Identify which cell holds the provided text, then report its (X, Y) central coordinate. 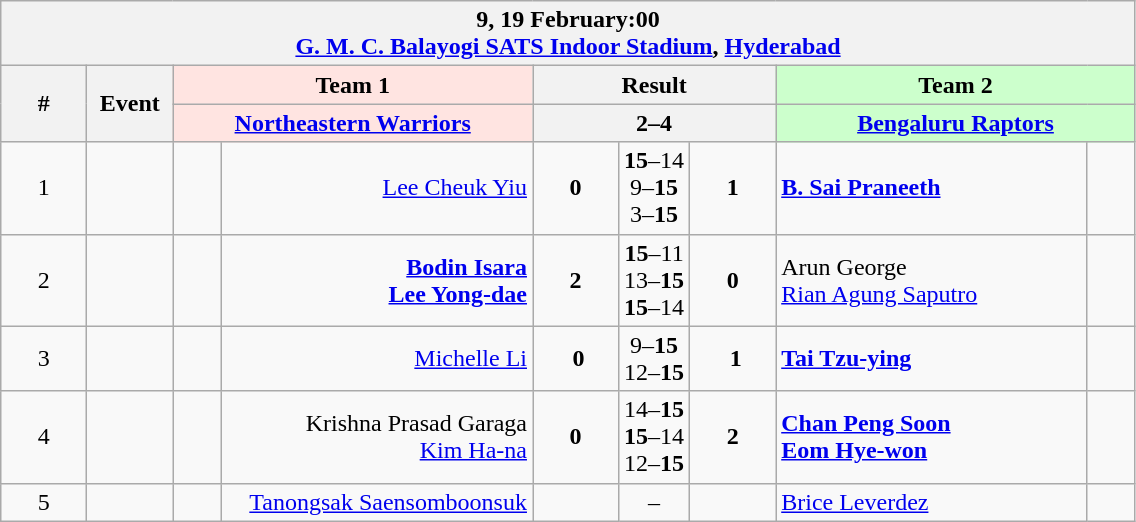
9, 19 February:00G. M. C. Balayogi SATS Indoor Stadium, Hyderabad (568, 34)
B. Sai Praneeth (932, 188)
2–4 (654, 123)
Team 1 (353, 85)
Bodin Isara Lee Yong-dae (376, 280)
Result (654, 85)
Northeastern Warriors (353, 123)
Tanongsak Saensomboonsuk (376, 502)
9–1512–15 (654, 358)
4 (44, 437)
15–1113–1515–14 (654, 280)
Event (130, 104)
14–1515–1412–15 (654, 437)
– (654, 502)
Team 2 (956, 85)
# (44, 104)
Tai Tzu-ying (932, 358)
Lee Cheuk Yiu (376, 188)
5 (44, 502)
Michelle Li (376, 358)
3 (44, 358)
Brice Leverdez (932, 502)
Arun George Rian Agung Saputro (932, 280)
Bengaluru Raptors (956, 123)
Krishna Prasad Garaga Kim Ha-na (376, 437)
15–149–153–15 (654, 188)
Chan Peng Soon Eom Hye-won (932, 437)
